Search for the cell housing the specified text and yield its [x, y] center coordinate. 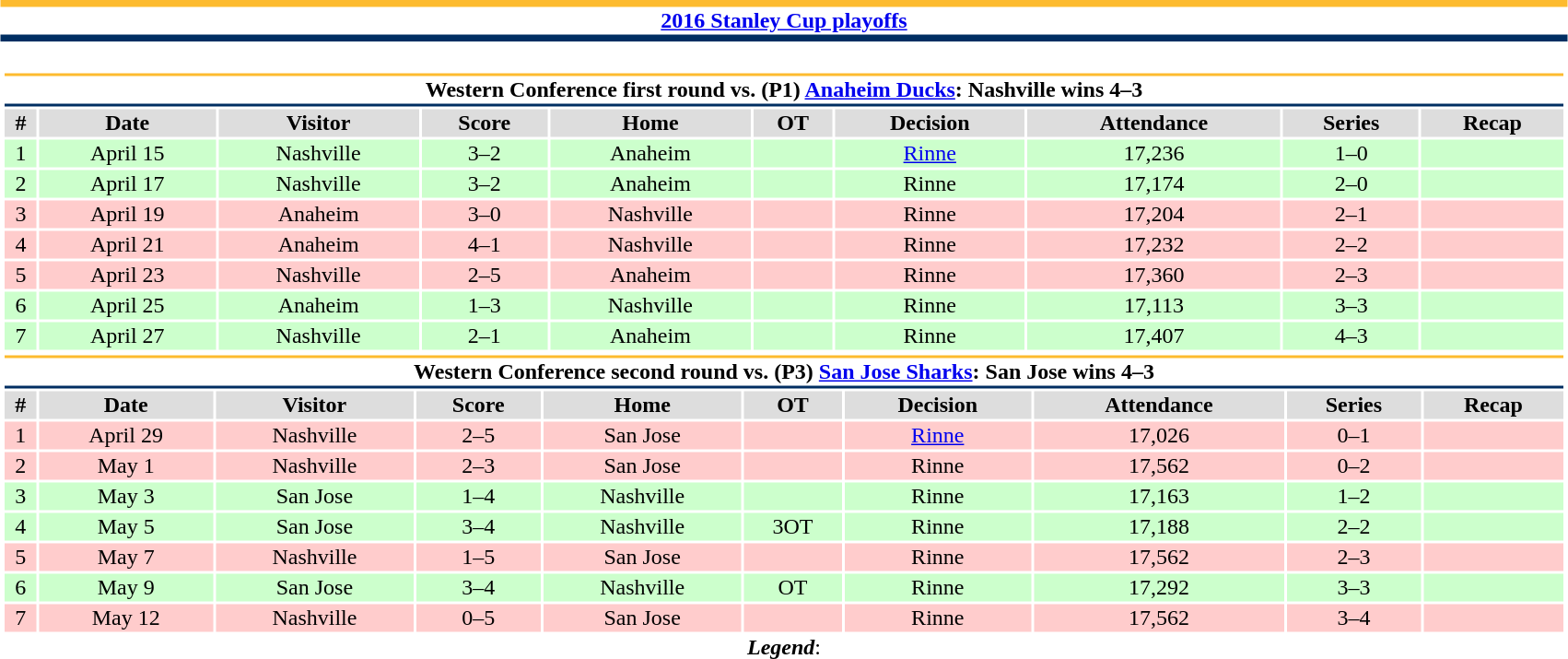
17,188 [1159, 526]
April 17 [127, 183]
May 3 [125, 497]
April 21 [127, 244]
17,407 [1153, 336]
May 9 [125, 587]
17,360 [1153, 276]
April 23 [127, 276]
1–2 [1354, 497]
2–0 [1351, 183]
0–5 [479, 618]
May 12 [125, 618]
1–4 [479, 497]
April 15 [127, 154]
17,163 [1159, 497]
3–0 [485, 215]
17,204 [1153, 215]
April 25 [127, 305]
17,174 [1153, 183]
17,236 [1153, 154]
April 27 [127, 336]
May 7 [125, 558]
0–2 [1354, 465]
17,292 [1159, 587]
2016 Stanley Cup playoffs [784, 20]
1–3 [485, 305]
4–3 [1351, 336]
1–5 [479, 558]
17,026 [1159, 436]
4–1 [485, 244]
May 1 [125, 465]
Western Conference second round vs. (P3) San Jose Sharks: San Jose wins 4–3 [783, 372]
3OT [792, 526]
0–1 [1354, 436]
1–0 [1351, 154]
17,232 [1153, 244]
Western Conference first round vs. (P1) Anaheim Ducks: Nashville wins 4–3 [783, 90]
17,113 [1153, 305]
April 29 [125, 436]
May 5 [125, 526]
April 19 [127, 215]
